Pinpoint the cell where the given text exists, returning its (x, y) midpoint coordinate. 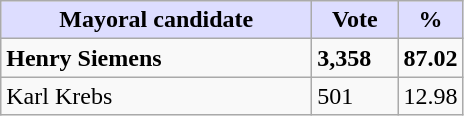
Mayoral candidate (156, 20)
Henry Siemens (156, 58)
Vote (355, 20)
3,358 (355, 58)
501 (355, 96)
% (430, 20)
Karl Krebs (156, 96)
12.98 (430, 96)
87.02 (430, 58)
